Search for the cell housing the specified text and yield its [X, Y] center coordinate. 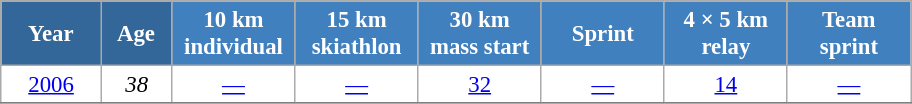
Sprint [602, 34]
Age [136, 34]
14 [726, 85]
Year [52, 34]
30 km mass start [480, 34]
32 [480, 85]
38 [136, 85]
2006 [52, 85]
Team sprint [848, 34]
10 km individual [234, 34]
15 km skiathlon [356, 34]
4 × 5 km relay [726, 34]
